For the text-containing cell, return its midpoint in [x, y] coordinate format. 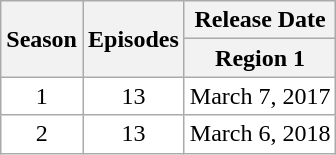
March 7, 2017 [260, 96]
Release Date [260, 20]
1 [42, 96]
2 [42, 134]
Episodes [133, 39]
March 6, 2018 [260, 134]
Season [42, 39]
Region 1 [260, 58]
